Return the (x, y) coordinate for the center point of the cell that contains the specified text.  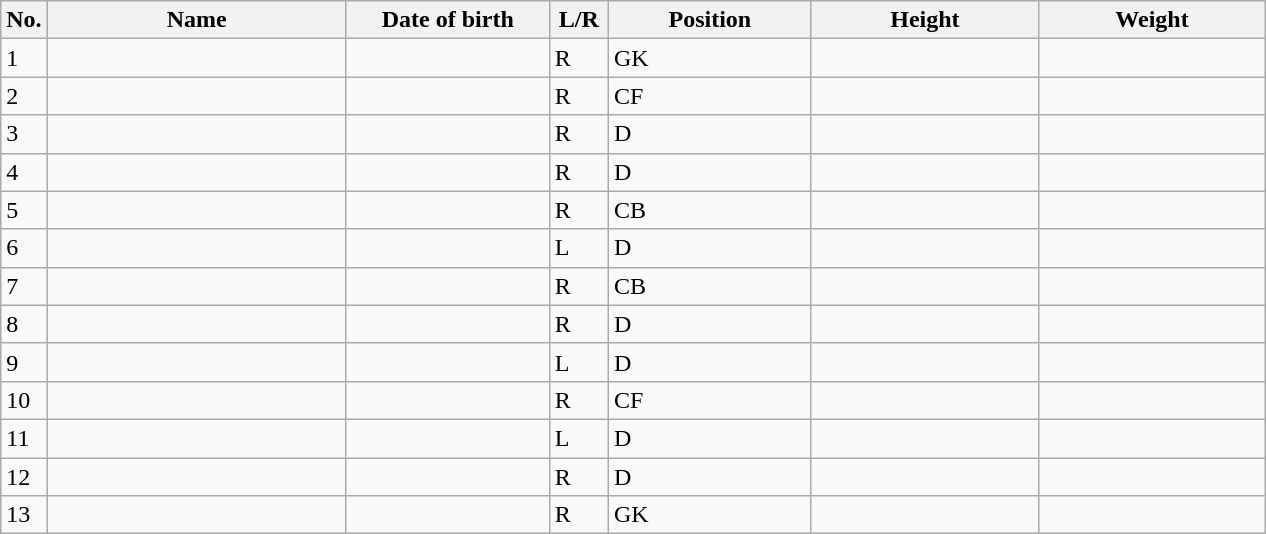
4 (24, 172)
Date of birth (448, 20)
1 (24, 58)
No. (24, 20)
12 (24, 477)
7 (24, 286)
8 (24, 324)
5 (24, 210)
Weight (1152, 20)
11 (24, 438)
6 (24, 248)
2 (24, 96)
9 (24, 362)
L/R (578, 20)
Name (196, 20)
3 (24, 134)
Position (710, 20)
Height (924, 20)
10 (24, 400)
13 (24, 515)
